Extract the [X, Y] coordinate from the center of the cell holding the provided text.  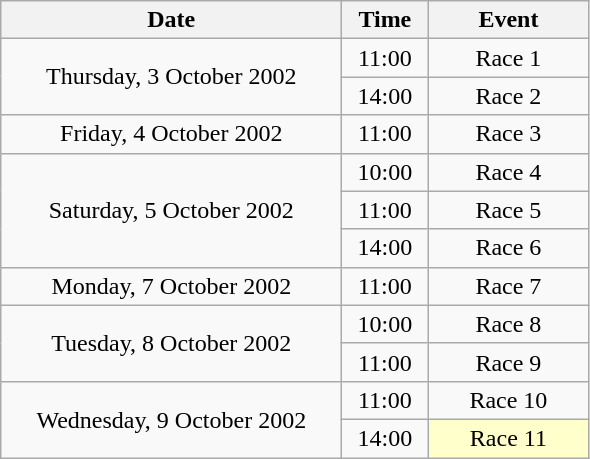
Date [172, 20]
Monday, 7 October 2002 [172, 286]
Wednesday, 9 October 2002 [172, 419]
Friday, 4 October 2002 [172, 134]
Race 9 [508, 362]
Race 10 [508, 400]
Race 11 [508, 438]
Race 8 [508, 324]
Race 4 [508, 172]
Time [385, 20]
Race 2 [508, 96]
Race 1 [508, 58]
Event [508, 20]
Tuesday, 8 October 2002 [172, 343]
Saturday, 5 October 2002 [172, 210]
Thursday, 3 October 2002 [172, 77]
Race 5 [508, 210]
Race 3 [508, 134]
Race 7 [508, 286]
Race 6 [508, 248]
